Scan for the cell matching the given text and deliver its (X, Y) coordinate at center. 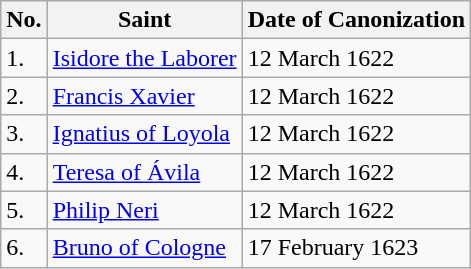
Isidore the Laborer (144, 58)
Ignatius of Loyola (144, 134)
No. (24, 20)
Philip Neri (144, 210)
5. (24, 210)
2. (24, 96)
Teresa of Ávila (144, 172)
Francis Xavier (144, 96)
17 February 1623 (356, 248)
Date of Canonization (356, 20)
1. (24, 58)
4. (24, 172)
Bruno of Cologne (144, 248)
3. (24, 134)
Saint (144, 20)
6. (24, 248)
